Locate the cell with the specified text and output its [X, Y] center coordinate. 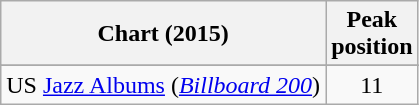
Chart (2015) [164, 34]
Peakposition [372, 34]
US Jazz Albums (Billboard 200) [164, 85]
11 [372, 85]
